From the cell containing the given text, extract its center point as [x, y] coordinate. 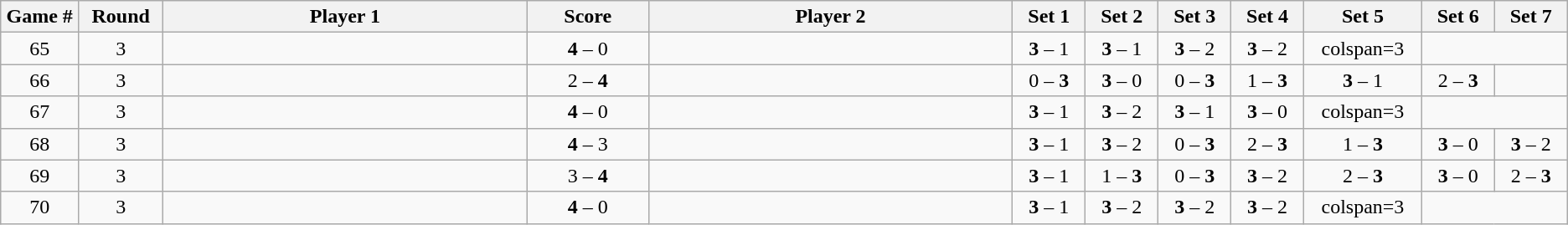
Set 6 [1457, 17]
65 [40, 49]
4 – 3 [588, 144]
Set 2 [1122, 17]
Set 7 [1531, 17]
70 [40, 207]
67 [40, 112]
Set 3 [1194, 17]
Set 1 [1049, 17]
Round [121, 17]
69 [40, 176]
66 [40, 80]
68 [40, 144]
Player 1 [345, 17]
2 – 4 [588, 80]
3 – 4 [588, 176]
Game # [40, 17]
Score [588, 17]
Set 4 [1268, 17]
Player 2 [831, 17]
Set 5 [1364, 17]
